For the text-containing cell, return its midpoint in (x, y) coordinate format. 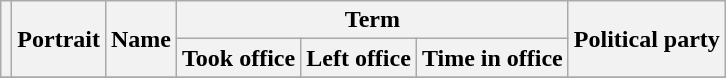
Term (373, 20)
Time in office (492, 58)
Portrait (59, 39)
Political party (646, 39)
Name (140, 39)
Took office (239, 58)
Left office (359, 58)
